Detect which cell encompasses the target text, then output its (x, y) center coordinate. 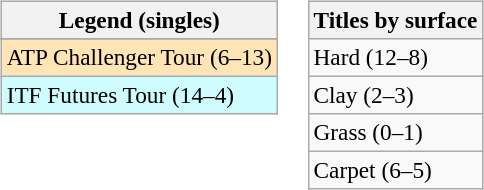
Titles by surface (396, 20)
Grass (0–1) (396, 133)
Hard (12–8) (396, 57)
Carpet (6–5) (396, 171)
ATP Challenger Tour (6–13) (139, 57)
ITF Futures Tour (14–4) (139, 95)
Legend (singles) (139, 20)
Clay (2–3) (396, 95)
